Scan for the cell matching the given text and deliver its (X, Y) coordinate at center. 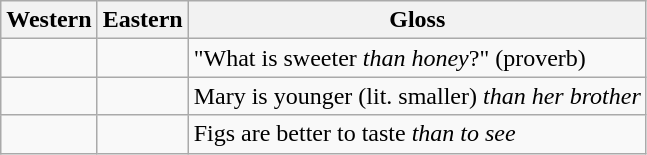
Figs are better to taste than to see (417, 134)
Gloss (417, 20)
Mary is younger (lit. smaller) than her brother (417, 96)
"What is sweeter than honey?" (proverb) (417, 58)
Western (49, 20)
Eastern (142, 20)
